Provide the (X, Y) coordinate of the cell's center where the given text is located.  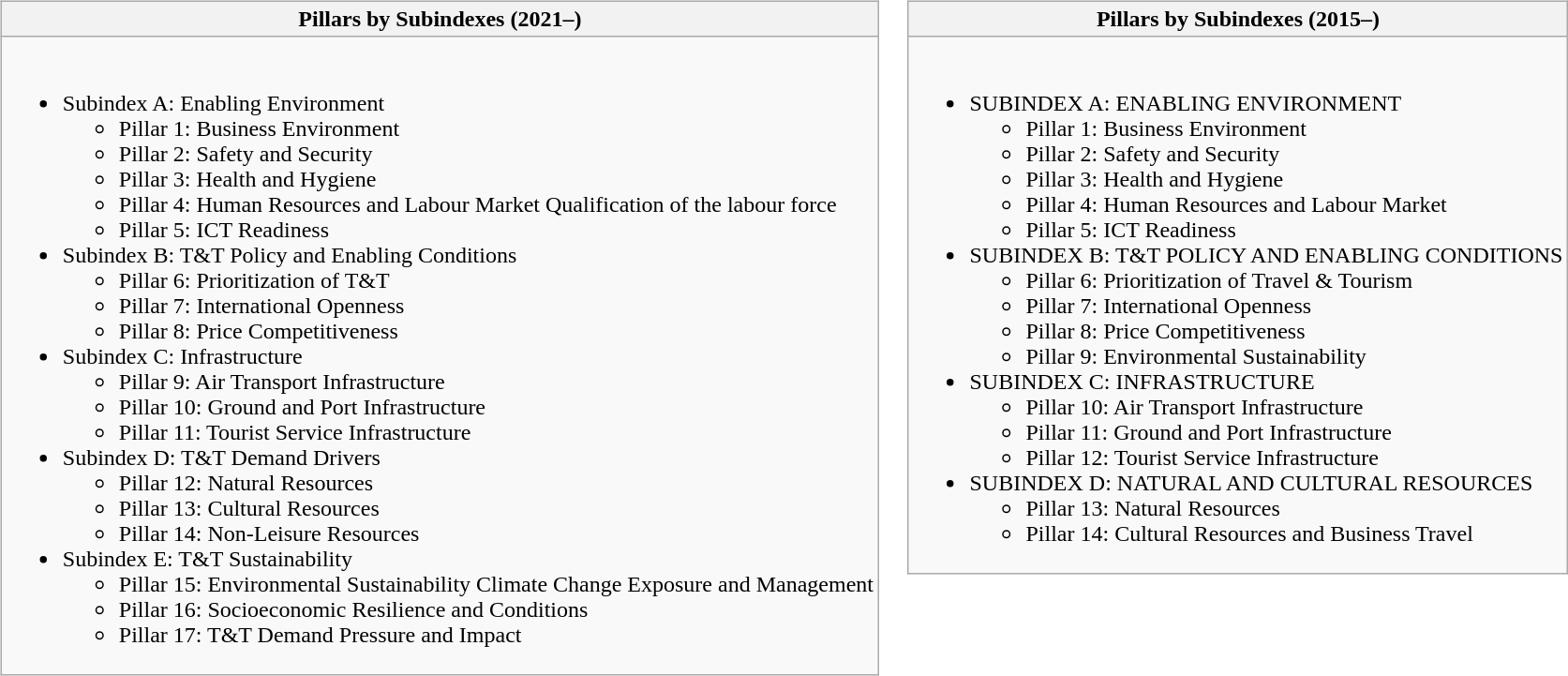
Pillars by Subindexes (2015–) (1238, 19)
Pillars by Subindexes (2021–) (440, 19)
